Identify which cell holds the provided text, then report its (x, y) central coordinate. 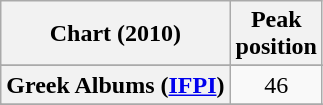
46 (276, 85)
Greek Albums (IFPI) (116, 85)
Chart (2010) (116, 34)
Peakposition (276, 34)
